Return the [X, Y] coordinate for the center point of the cell that contains the specified text.  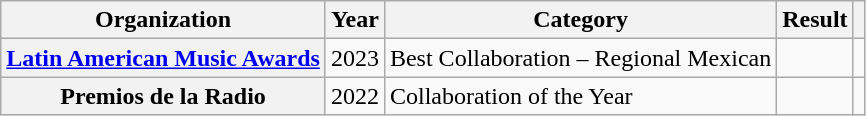
Latin American Music Awards [164, 58]
Result [815, 20]
2022 [354, 96]
Collaboration of the Year [580, 96]
Year [354, 20]
Category [580, 20]
2023 [354, 58]
Organization [164, 20]
Best Collaboration – Regional Mexican [580, 58]
Premios de la Radio [164, 96]
